Identify which cell holds the provided text, then report its (x, y) central coordinate. 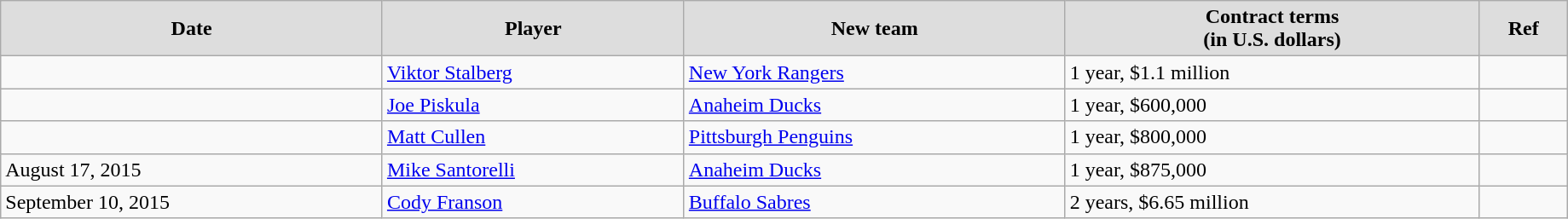
New York Rangers (875, 72)
1 year, $1.1 million (1272, 72)
2 years, $6.65 million (1272, 202)
New team (875, 29)
1 year, $800,000 (1272, 137)
Mike Santorelli (533, 170)
1 year, $600,000 (1272, 105)
Buffalo Sabres (875, 202)
Ref (1523, 29)
Date (192, 29)
Pittsburgh Penguins (875, 137)
1 year, $875,000 (1272, 170)
Cody Franson (533, 202)
Contract terms(in U.S. dollars) (1272, 29)
Joe Piskula (533, 105)
Player (533, 29)
Viktor Stalberg (533, 72)
September 10, 2015 (192, 202)
August 17, 2015 (192, 170)
Matt Cullen (533, 137)
